Output the (x, y) coordinate of the center of the cell containing the given text.  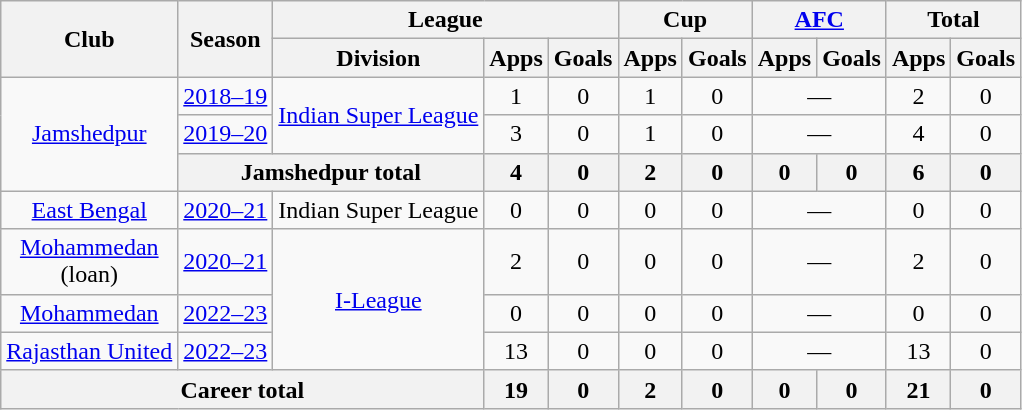
Mohammedan (90, 313)
Total (953, 20)
Season (226, 39)
21 (918, 389)
Jamshedpur (90, 134)
East Bengal (90, 210)
Cup (685, 20)
I-League (378, 300)
2018–19 (226, 96)
AFC (819, 20)
Mohammedan (loan) (90, 262)
19 (516, 389)
Rajasthan United (90, 351)
League (446, 20)
Career total (242, 389)
3 (516, 134)
6 (918, 172)
Club (90, 39)
2019–20 (226, 134)
Division (378, 58)
Jamshedpur total (331, 172)
